Extract the [X, Y] coordinate from the center of the cell holding the provided text.  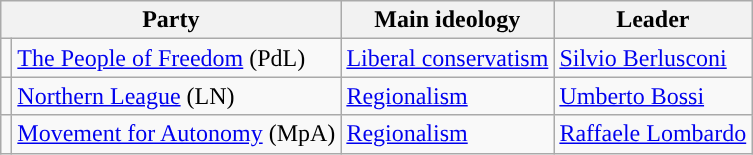
Raffaele Lombardo [653, 134]
Silvio Berlusconi [653, 58]
Leader [653, 20]
Umberto Bossi [653, 96]
Main ideology [448, 20]
Liberal conservatism [448, 58]
Party [171, 20]
Movement for Autonomy (MpA) [176, 134]
Northern League (LN) [176, 96]
The People of Freedom (PdL) [176, 58]
